Provide the (X, Y) coordinate of the cell's center where the given text is located.  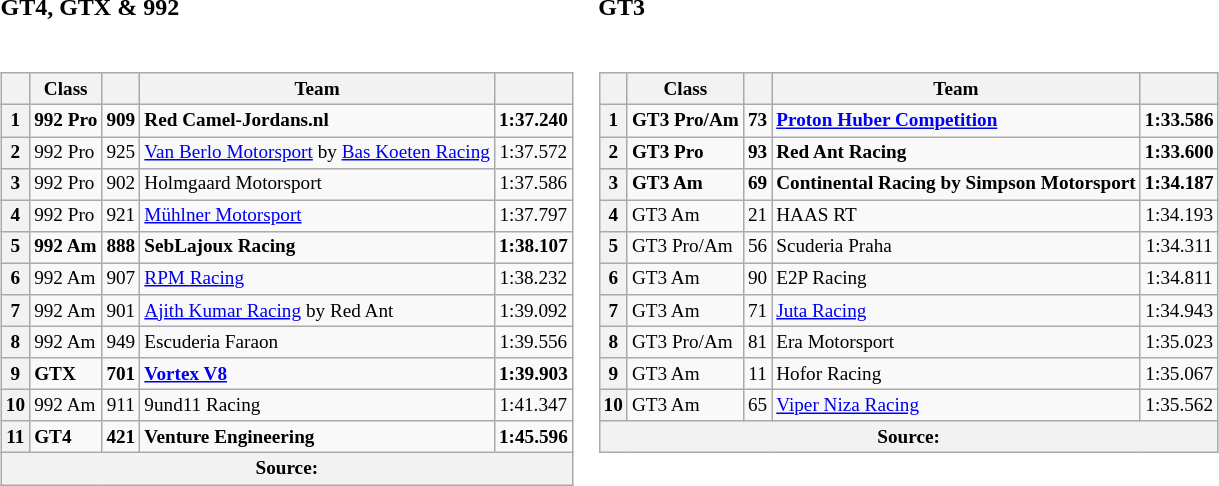
1:37.572 (533, 153)
Mühlner Motorsport (318, 216)
73 (757, 121)
E2P Racing (956, 279)
Scuderia Praha (956, 247)
21 (757, 216)
901 (121, 311)
Continental Racing by Simpson Motorsport (956, 184)
1:45.596 (533, 437)
925 (121, 153)
907 (121, 279)
69 (757, 184)
RPM Racing (318, 279)
SebLajoux Racing (318, 247)
Holmgaard Motorsport (318, 184)
421 (121, 437)
1:34.187 (1179, 184)
1:35.562 (1179, 406)
Escuderia Faraon (318, 342)
1:33.586 (1179, 121)
1:37.586 (533, 184)
1:34.811 (1179, 279)
1:33.600 (1179, 153)
Era Motorsport (956, 342)
921 (121, 216)
701 (121, 374)
1:35.067 (1179, 374)
65 (757, 406)
888 (121, 247)
Viper Niza Racing (956, 406)
GTX (66, 374)
GT4 (66, 437)
56 (757, 247)
93 (757, 153)
Red Camel-Jordans.nl (318, 121)
Vortex V8 (318, 374)
Ajith Kumar Racing by Red Ant (318, 311)
1:37.797 (533, 216)
Hofor Racing (956, 374)
949 (121, 342)
909 (121, 121)
9und11 Racing (318, 406)
911 (121, 406)
902 (121, 184)
71 (757, 311)
1:41.347 (533, 406)
1:38.107 (533, 247)
1:34.311 (1179, 247)
Venture Engineering (318, 437)
81 (757, 342)
Juta Racing (956, 311)
1:38.232 (533, 279)
1:34.943 (1179, 311)
90 (757, 279)
Red Ant Racing (956, 153)
HAAS RT (956, 216)
1:37.240 (533, 121)
Proton Huber Competition (956, 121)
1:39.556 (533, 342)
Van Berlo Motorsport by Bas Koeten Racing (318, 153)
1:39.092 (533, 311)
1:34.193 (1179, 216)
GT3 Pro (685, 153)
1:35.023 (1179, 342)
1:39.903 (533, 374)
